Detect which cell encompasses the target text, then output its (x, y) center coordinate. 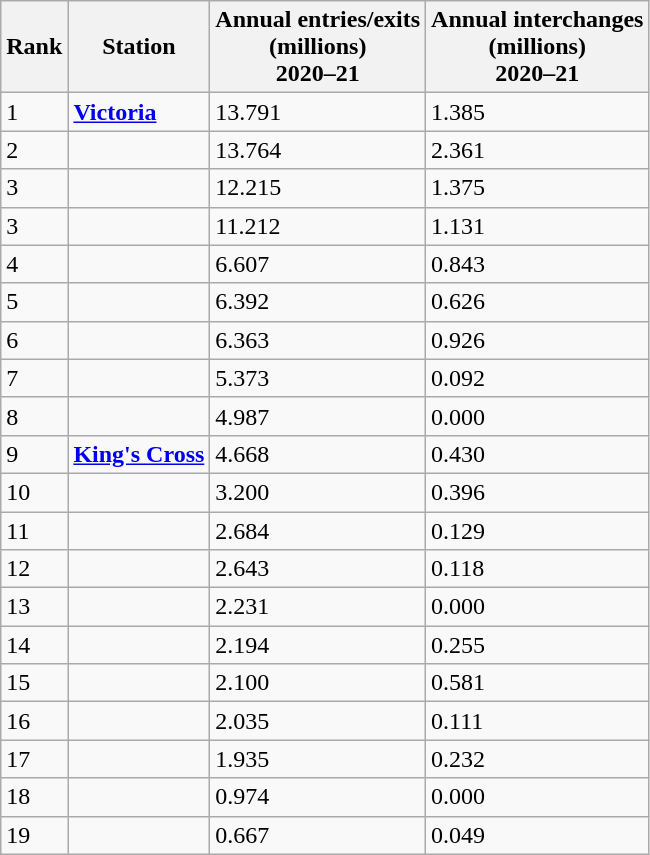
16 (34, 721)
2.361 (538, 150)
0.255 (538, 645)
19 (34, 835)
0.430 (538, 454)
1.385 (538, 112)
3.200 (318, 492)
7 (34, 378)
1.131 (538, 226)
15 (34, 683)
0.396 (538, 492)
2.643 (318, 569)
17 (34, 759)
2 (34, 150)
5 (34, 302)
8 (34, 416)
13.791 (318, 112)
0.843 (538, 264)
0.129 (538, 531)
12.215 (318, 188)
1.375 (538, 188)
1 (34, 112)
0.974 (318, 797)
0.926 (538, 340)
14 (34, 645)
Annual entries/exits(millions)2020–21 (318, 47)
0.626 (538, 302)
2.100 (318, 683)
12 (34, 569)
0.667 (318, 835)
9 (34, 454)
6.363 (318, 340)
Station (139, 47)
0.118 (538, 569)
13 (34, 607)
0.581 (538, 683)
0.092 (538, 378)
2.194 (318, 645)
4.668 (318, 454)
King's Cross (139, 454)
2.684 (318, 531)
13.764 (318, 150)
0.111 (538, 721)
6.392 (318, 302)
6 (34, 340)
11 (34, 531)
Annual interchanges (millions) 2020–21 (538, 47)
1.935 (318, 759)
2.231 (318, 607)
18 (34, 797)
6.607 (318, 264)
0.049 (538, 835)
4.987 (318, 416)
11.212 (318, 226)
10 (34, 492)
5.373 (318, 378)
Rank (34, 47)
0.232 (538, 759)
4 (34, 264)
2.035 (318, 721)
Victoria (139, 112)
